Capture the cell that displays the provided text and extract its [x, y] central coordinate. 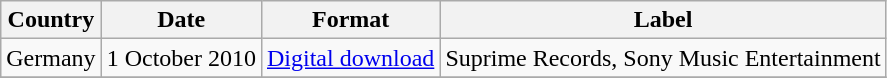
Date [181, 20]
Country [51, 20]
Digital download [350, 58]
Suprime Records, Sony Music Entertainment [663, 58]
1 October 2010 [181, 58]
Germany [51, 58]
Label [663, 20]
Format [350, 20]
